Detect which cell encompasses the target text, then output its [X, Y] center coordinate. 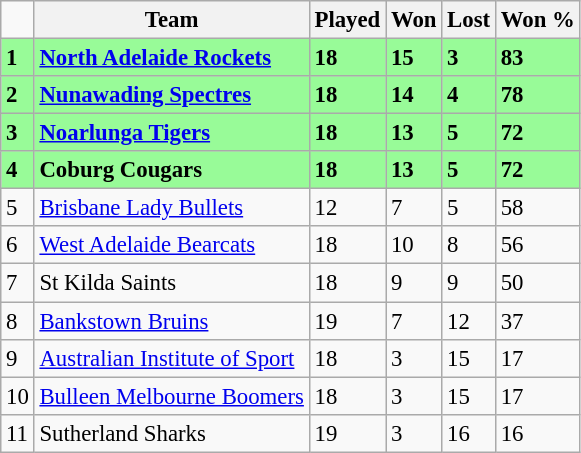
Coburg Cougars [172, 170]
6 [18, 245]
78 [538, 95]
Australian Institute of Sport [172, 358]
Played [347, 20]
Bankstown Bruins [172, 321]
Won % [538, 20]
Team [172, 20]
Won [414, 20]
Lost [469, 20]
Brisbane Lady Bullets [172, 208]
50 [538, 283]
St Kilda Saints [172, 283]
1 [18, 58]
2 [18, 95]
West Adelaide Bearcats [172, 245]
Noarlunga Tigers [172, 133]
Bulleen Melbourne Boomers [172, 396]
North Adelaide Rockets [172, 58]
56 [538, 245]
Sutherland Sharks [172, 433]
58 [538, 208]
37 [538, 321]
14 [414, 95]
83 [538, 58]
11 [18, 433]
Nunawading Spectres [172, 95]
